Find where the given text appears and provide that cell's center as [x, y] coordinate. 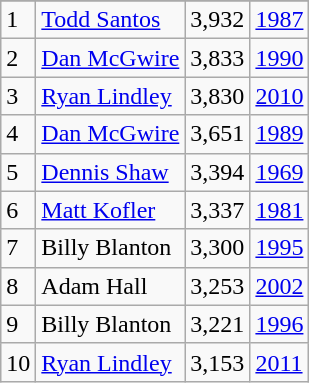
3,337 [218, 210]
3,300 [218, 248]
1969 [280, 172]
1996 [280, 324]
2002 [280, 286]
3,221 [218, 324]
3 [18, 96]
10 [18, 362]
Matt Kofler [110, 210]
3,932 [218, 20]
4 [18, 134]
3,833 [218, 58]
2 [18, 58]
3,253 [218, 286]
7 [18, 248]
3,394 [218, 172]
5 [18, 172]
Todd Santos [110, 20]
6 [18, 210]
Adam Hall [110, 286]
3,651 [218, 134]
2011 [280, 362]
1987 [280, 20]
3,153 [218, 362]
Dennis Shaw [110, 172]
1995 [280, 248]
1989 [280, 134]
9 [18, 324]
1981 [280, 210]
1990 [280, 58]
8 [18, 286]
3,830 [218, 96]
2010 [280, 96]
1 [18, 20]
